Search for the cell housing the specified text and yield its [x, y] center coordinate. 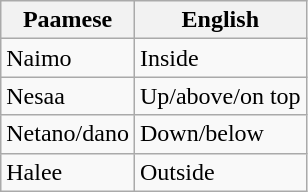
Down/below [220, 134]
Netano/dano [68, 134]
Paamese [68, 20]
Outside [220, 172]
Up/above/on top [220, 96]
Inside [220, 58]
Nesaa [68, 96]
Halee [68, 172]
English [220, 20]
Naimo [68, 58]
